From the cell containing the given text, extract its center point as [X, Y] coordinate. 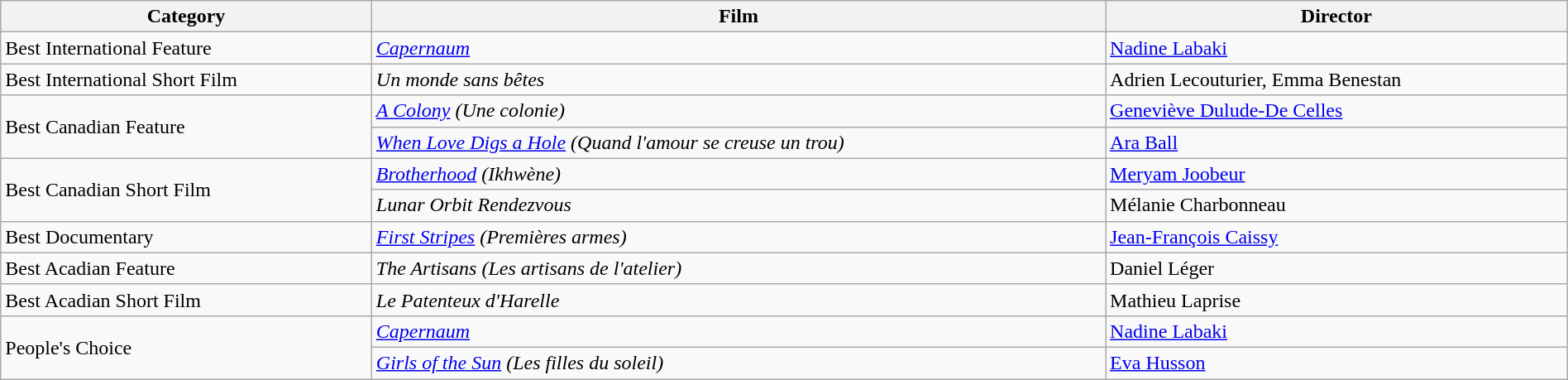
First Stripes (Premières armes) [738, 237]
When Love Digs a Hole (Quand l'amour se creuse un trou) [738, 142]
Best Documentary [187, 237]
Best Canadian Short Film [187, 190]
Un monde sans bêtes [738, 79]
Best Acadian Feature [187, 268]
Best Canadian Feature [187, 127]
People's Choice [187, 347]
Mélanie Charbonneau [1336, 205]
Jean-François Caissy [1336, 237]
Brotherhood (Ikhwène) [738, 174]
Lunar Orbit Rendezvous [738, 205]
Best International Feature [187, 48]
Best International Short Film [187, 79]
Le Patenteux d'Harelle [738, 300]
Geneviève Dulude-De Celles [1336, 111]
Meryam Joobeur [1336, 174]
Eva Husson [1336, 363]
Adrien Lecouturier, Emma Benestan [1336, 79]
Film [738, 17]
Category [187, 17]
Best Acadian Short Film [187, 300]
Daniel Léger [1336, 268]
Director [1336, 17]
Ara Ball [1336, 142]
A Colony (Une colonie) [738, 111]
Girls of the Sun (Les filles du soleil) [738, 363]
Mathieu Laprise [1336, 300]
The Artisans (Les artisans de l'atelier) [738, 268]
